Determine the (x, y) coordinate at the center of the cell enclosing the given text.  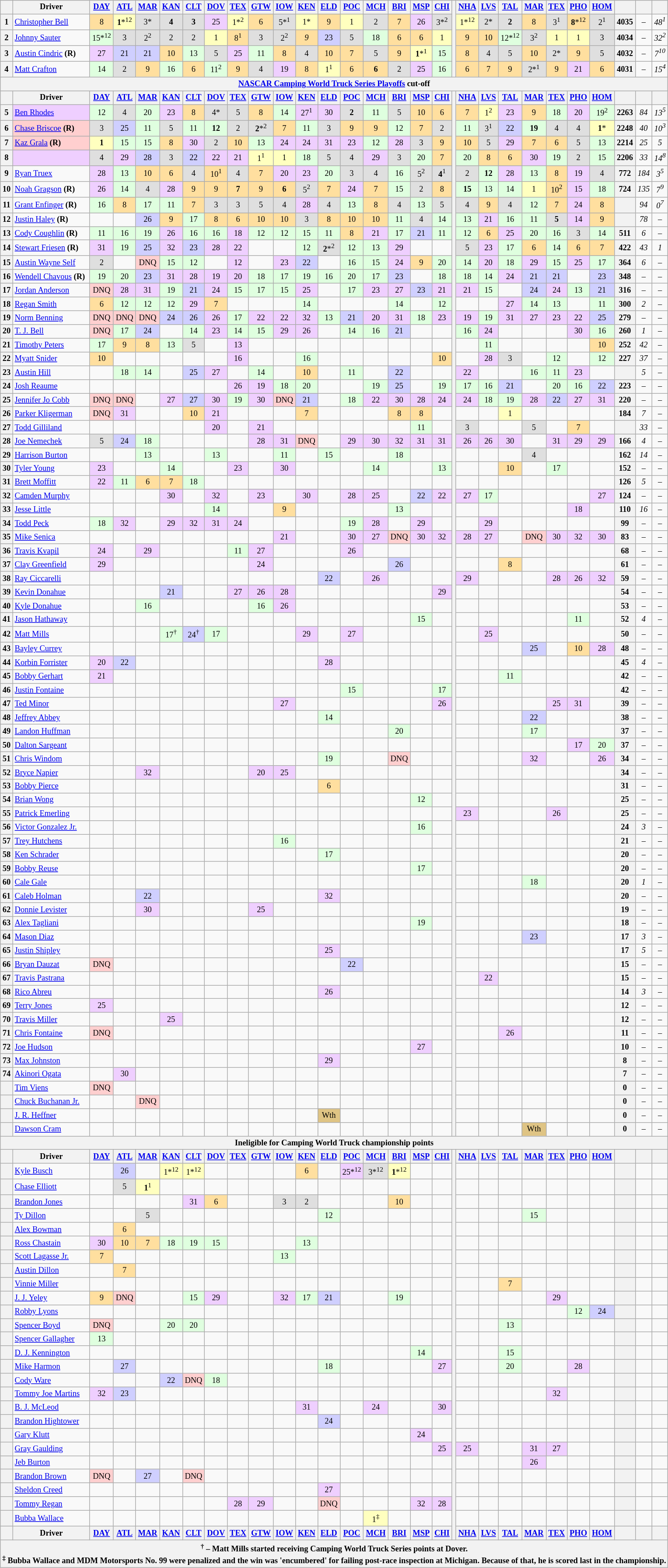
70 (7, 1019)
Bobby Gerhart (51, 676)
Regan Smith (51, 304)
316 (625, 290)
Grant Enfinger (R) (51, 205)
Ty Dillon (51, 1215)
Brett Moffitt (51, 482)
Jesse Little (51, 510)
Brandon Hightower (51, 1421)
Vinnie Miller (51, 1284)
Mike Senica (51, 537)
252 (625, 345)
Todd Gilliland (51, 428)
Jordan Anderson (51, 290)
Rico Abreu (51, 992)
348 (625, 276)
58 (7, 855)
2263 (625, 112)
422 (625, 248)
112 (216, 69)
Austin Hill (51, 373)
Clay Greenfield (51, 564)
364 (625, 262)
Gray Gaulding (51, 1449)
Landon Huffman (51, 731)
Chase Briscoe (R) (51, 128)
99 (625, 523)
2248 (625, 128)
17† (171, 634)
Kyle Donahue (51, 605)
220 (625, 400)
Mason Diaz (51, 937)
Chase Elliott (51, 1187)
260 (625, 332)
Alex Bowman (51, 1229)
78 (644, 220)
73 (7, 1060)
1‡ (376, 1519)
Bryan Dauzat (51, 964)
Bobby Pierce (51, 787)
2206 (625, 157)
103 (660, 128)
Robby Lyons (51, 1312)
5*1 (284, 22)
4031 (625, 69)
Chris Fontaine (51, 1033)
Ted Minor (51, 703)
Brian Wong (51, 800)
24† (193, 634)
84 (644, 112)
NASCAR Camping World Truck Series Playoffs cut-off (334, 84)
Justin Haley (R) (51, 220)
Tyler Young (51, 469)
81 (238, 38)
63 (7, 923)
4032 (625, 53)
62 (7, 910)
3* (148, 22)
8*12 (578, 22)
60 (7, 882)
Parker Kligerman (51, 414)
Spencer Boyd (51, 1326)
300 (625, 304)
Cale Gale (51, 882)
Ineligible for Camping World Truck championship points (334, 1143)
15*12 (101, 38)
49 (7, 731)
227 (625, 359)
Matt Mills (51, 634)
124 (625, 496)
Spencer Gallagher (51, 1339)
192 (602, 112)
Dawson Cram (51, 1130)
Justin Fontaine (51, 690)
Ryan Truex (51, 173)
710 (660, 53)
07 (660, 205)
Matt Crafton (51, 69)
Bayley Currey (51, 649)
Chuck Buchanan Jr. (51, 1102)
Johnny Sauter (51, 38)
Brandon Brown (51, 1476)
4034 (625, 38)
Camden Murphy (51, 496)
3*12 (376, 1172)
772 (625, 173)
Ben Rhodes (51, 112)
Norm Benning (51, 318)
Bobby Reuse (51, 869)
25*12 (352, 1172)
67 (7, 978)
Max Johnston (51, 1060)
Joe Nemechek (51, 441)
55 (7, 814)
148 (660, 157)
D. J. Kennington (51, 1353)
1*2 (238, 22)
Patrick Emerling (51, 814)
102 (556, 189)
Travis Pastrana (51, 978)
Ken Schrader (51, 855)
2214 (625, 143)
Austin Wayne Self (51, 262)
Alex Tagliani (51, 923)
724 (625, 189)
166 (625, 441)
Josh Reaume (51, 386)
154 (660, 69)
Tim Viens (51, 1088)
83 (625, 537)
Scott Lagasse Jr. (51, 1256)
Cody Ware (51, 1380)
Harrison Burton (51, 455)
322 (660, 38)
56 (7, 828)
J. J. Yeley (51, 1298)
51 (7, 759)
B. J. McLeod (51, 1408)
69 (7, 1005)
Caleb Holman (51, 896)
J. R. Heffner (51, 1116)
Tommy Joe Martins (51, 1394)
101 (216, 173)
Kevin Donahue (51, 592)
481 (660, 22)
Bryce Napier (51, 773)
Austin Cindric (R) (51, 53)
Korbin Forrister (51, 662)
Terry Jones (51, 1005)
Todd Peck (51, 523)
223 (625, 386)
Noah Gragson (R) (51, 189)
64 (7, 937)
Jeffrey Abbey (51, 717)
47 (7, 703)
Sheldon Creed (51, 1490)
Brandon Jones (51, 1202)
Stewart Friesen (R) (51, 248)
Dalton Sargeant (51, 745)
110 (625, 510)
Mike Harmon (51, 1367)
Tommy Regan (51, 1503)
Ray Ciccarelli (51, 578)
1*1 (421, 53)
Kyle Busch (51, 1172)
Donnie Levister (51, 910)
4* (216, 112)
12*12 (510, 38)
Timothy Peters (51, 345)
66 (7, 964)
65 (7, 951)
71 (7, 1033)
Akinori Ogata (51, 1074)
Ross Chastain (51, 1243)
Gary Klutt (51, 1435)
79 (660, 189)
126 (625, 482)
3*2 (442, 22)
T. J. Bell (51, 332)
Chris Windom (51, 759)
271 (306, 112)
Victor Gonzalez Jr. (51, 828)
Austin Dillon (51, 1270)
44 (7, 662)
Travis Kvapil (51, 551)
Myatt Snider (51, 359)
Jeb Burton (51, 1462)
162 (625, 455)
57 (7, 841)
Jennifer Jo Cobb (51, 400)
46 (7, 690)
Travis Miller (51, 1019)
279 (625, 318)
94 (644, 205)
72 (7, 1046)
Justin Shipley (51, 951)
Jason Hathaway (51, 619)
152 (625, 469)
Trey Hutchens (51, 841)
Cody Coughlin (R) (51, 234)
Kaz Grala (R) (51, 143)
4035 (625, 22)
2*1 (534, 69)
Christopher Bell (51, 22)
Wendell Chavous (R) (51, 276)
Joe Hudson (51, 1046)
511 (625, 234)
Bubba Wallace (51, 1519)
36 (7, 551)
74 (7, 1074)
